Return (X, Y) of the center of cell containing provided text 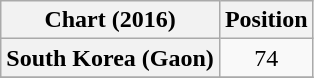
Chart (2016) (110, 20)
Position (266, 20)
74 (266, 58)
South Korea (Gaon) (110, 58)
